Return (X, Y) of the center of cell containing provided text 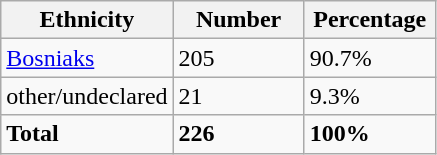
21 (238, 96)
Bosniaks (87, 58)
90.7% (370, 58)
Total (87, 134)
other/undeclared (87, 96)
Number (238, 20)
100% (370, 134)
9.3% (370, 96)
226 (238, 134)
Ethnicity (87, 20)
Percentage (370, 20)
205 (238, 58)
